Return (x, y) of the center of cell containing provided text 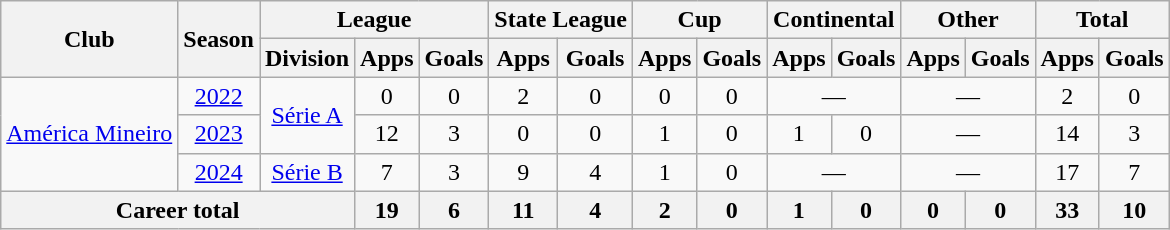
Continental (834, 20)
América Mineiro (90, 134)
State League (561, 20)
Série B (308, 172)
Division (308, 58)
17 (1067, 172)
6 (454, 210)
Cup (699, 20)
2022 (219, 96)
Other (968, 20)
11 (524, 210)
Série A (308, 115)
12 (387, 134)
League (374, 20)
2023 (219, 134)
14 (1067, 134)
33 (1067, 210)
2024 (219, 172)
Club (90, 39)
Season (219, 39)
19 (387, 210)
10 (1134, 210)
Career total (178, 210)
9 (524, 172)
Total (1102, 20)
